Determine the (x, y) coordinate at the center of the cell enclosing the given text.  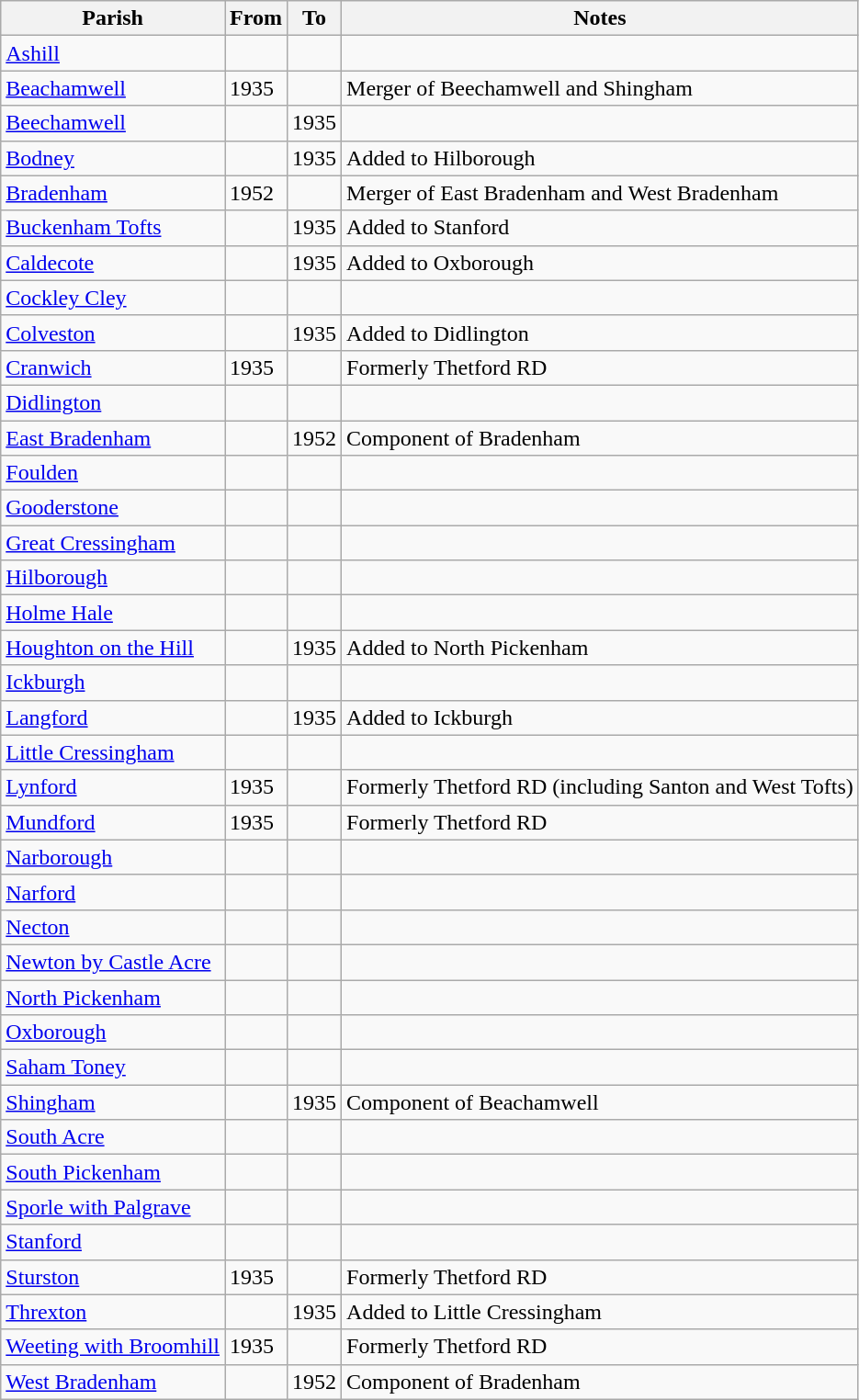
East Bradenham (113, 438)
Ickburgh (113, 683)
To (314, 18)
West Bradenham (113, 1382)
Sturston (113, 1277)
Added to Ickburgh (601, 717)
Foulden (113, 473)
Merger of Beechamwell and Shingham (601, 88)
Gooderstone (113, 508)
Bodney (113, 158)
Notes (601, 18)
Beachamwell (113, 88)
Colveston (113, 333)
Added to Oxborough (601, 263)
Hilborough (113, 578)
Newton by Castle Acre (113, 962)
South Pickenham (113, 1172)
From (256, 18)
Added to Hilborough (601, 158)
Holme Hale (113, 613)
Little Cressingham (113, 752)
Saham Toney (113, 1067)
Formerly Thetford RD (including Santon and West Tofts) (601, 787)
Added to Little Cressingham (601, 1312)
Buckenham Tofts (113, 228)
Houghton on the Hill (113, 648)
Caldecote (113, 263)
Lynford (113, 787)
Narford (113, 892)
Cranwich (113, 367)
Weeting with Broomhill (113, 1347)
Parish (113, 18)
Bradenham (113, 193)
Component of Beachamwell (601, 1102)
Shingham (113, 1102)
South Acre (113, 1137)
Great Cressingham (113, 543)
Sporle with Palgrave (113, 1207)
Beechamwell (113, 123)
Langford (113, 717)
Stanford (113, 1242)
Threxton (113, 1312)
Didlington (113, 402)
Necton (113, 927)
Cockley Cley (113, 298)
Merger of East Bradenham and West Bradenham (601, 193)
Mundford (113, 822)
Added to North Pickenham (601, 648)
Narborough (113, 857)
Added to Stanford (601, 228)
Added to Didlington (601, 333)
Oxborough (113, 1033)
Ashill (113, 53)
North Pickenham (113, 997)
